Extract the (X, Y) coordinate from the center of the cell holding the provided text.  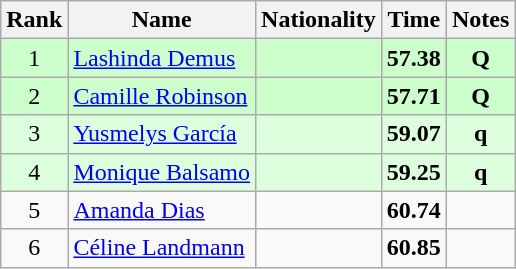
57.38 (414, 58)
Nationality (319, 20)
Time (414, 20)
Rank (34, 20)
1 (34, 58)
3 (34, 134)
5 (34, 210)
59.25 (414, 172)
Céline Landmann (162, 248)
Monique Balsamo (162, 172)
59.07 (414, 134)
6 (34, 248)
4 (34, 172)
2 (34, 96)
Name (162, 20)
Camille Robinson (162, 96)
60.74 (414, 210)
Lashinda Demus (162, 58)
57.71 (414, 96)
Yusmelys García (162, 134)
Amanda Dias (162, 210)
Notes (480, 20)
60.85 (414, 248)
